For the text-containing cell, return its midpoint in [x, y] coordinate format. 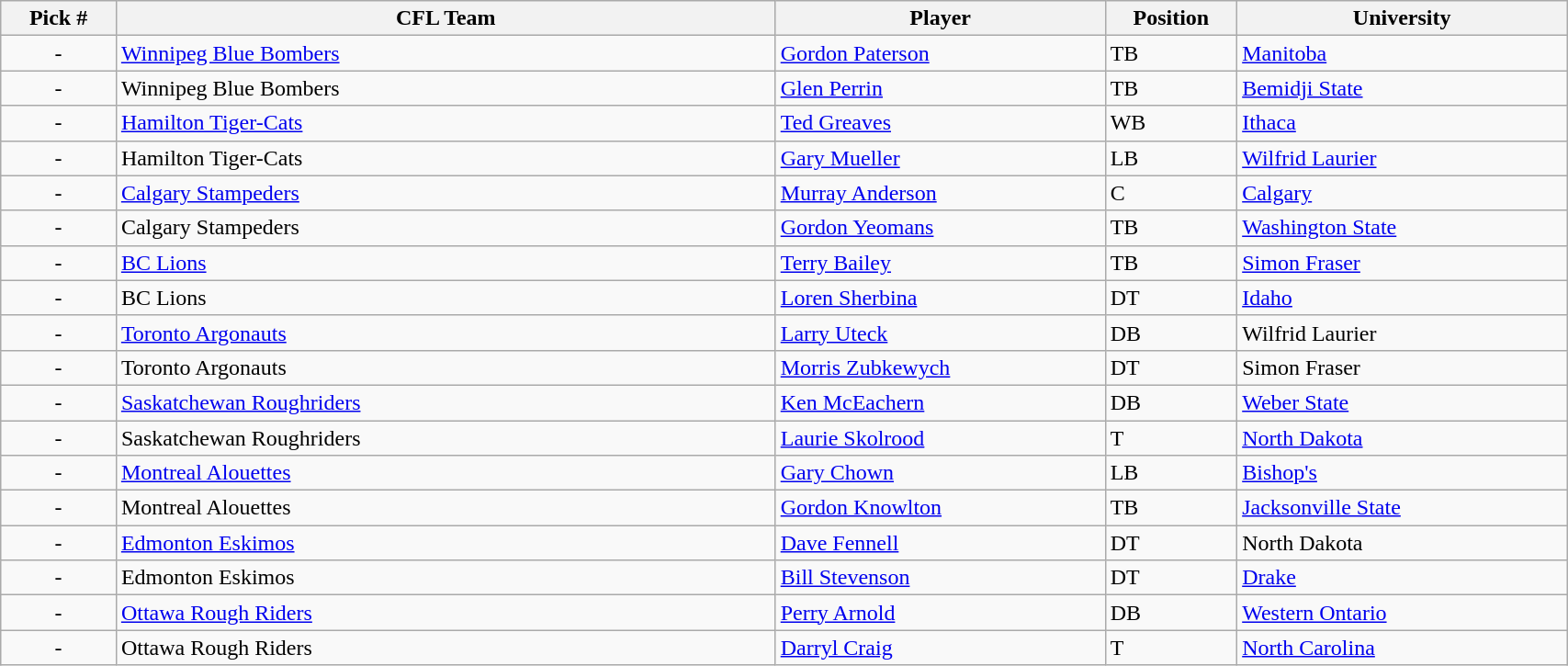
Washington State [1402, 228]
Gordon Yeomans [941, 228]
CFL Team [446, 18]
Manitoba [1402, 53]
Position [1171, 18]
Ithaca [1402, 123]
Ted Greaves [941, 123]
Laurie Skolrood [941, 438]
Pick # [59, 18]
Player [941, 18]
Calgary [1402, 193]
Larry Uteck [941, 333]
Murray Anderson [941, 193]
Perry Arnold [941, 613]
Weber State [1402, 402]
Drake [1402, 578]
Morris Zubkewych [941, 367]
Gary Mueller [941, 158]
Bemidji State [1402, 88]
Idaho [1402, 298]
Darryl Craig [941, 648]
Ken McEachern [941, 402]
Bill Stevenson [941, 578]
North Carolina [1402, 648]
Gordon Knowlton [941, 508]
Bishop's [1402, 473]
Jacksonville State [1402, 508]
Gary Chown [941, 473]
C [1171, 193]
Loren Sherbina [941, 298]
Terry Bailey [941, 263]
Gordon Paterson [941, 53]
Western Ontario [1402, 613]
University [1402, 18]
Glen Perrin [941, 88]
WB [1171, 123]
Dave Fennell [941, 543]
